Pinpoint the cell where the given text exists, returning its (x, y) midpoint coordinate. 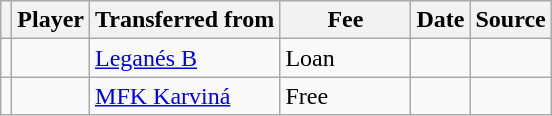
Free (346, 96)
MFK Karviná (185, 96)
Date (440, 20)
Player (51, 20)
Loan (346, 58)
Transferred from (185, 20)
Source (510, 20)
Leganés B (185, 58)
Fee (346, 20)
